Capture the cell that displays the provided text and extract its [X, Y] central coordinate. 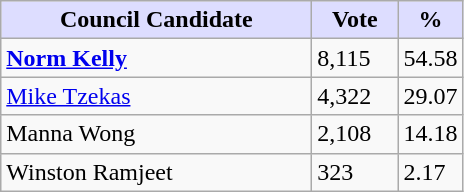
Norm Kelly [156, 58]
2,108 [355, 134]
14.18 [430, 134]
Mike Tzekas [156, 96]
Vote [355, 20]
323 [355, 172]
% [430, 20]
29.07 [430, 96]
Winston Ramjeet [156, 172]
Manna Wong [156, 134]
2.17 [430, 172]
4,322 [355, 96]
Council Candidate [156, 20]
8,115 [355, 58]
54.58 [430, 58]
